Provide the (X, Y) coordinate of the cell's center where the given text is located.  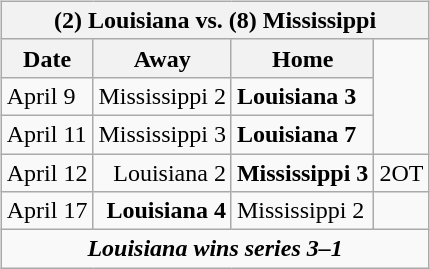
Louisiana 2 (162, 173)
2OT (402, 173)
April 12 (47, 173)
Louisiana wins series 3–1 (215, 249)
April 17 (47, 211)
Louisiana 4 (162, 211)
(2) Louisiana vs. (8) Mississippi (215, 20)
April 9 (47, 96)
Date (47, 58)
Louisiana 7 (302, 134)
Home (302, 58)
April 11 (47, 134)
Away (162, 58)
Louisiana 3 (302, 96)
